Scan for the cell matching the given text and deliver its [X, Y] coordinate at center. 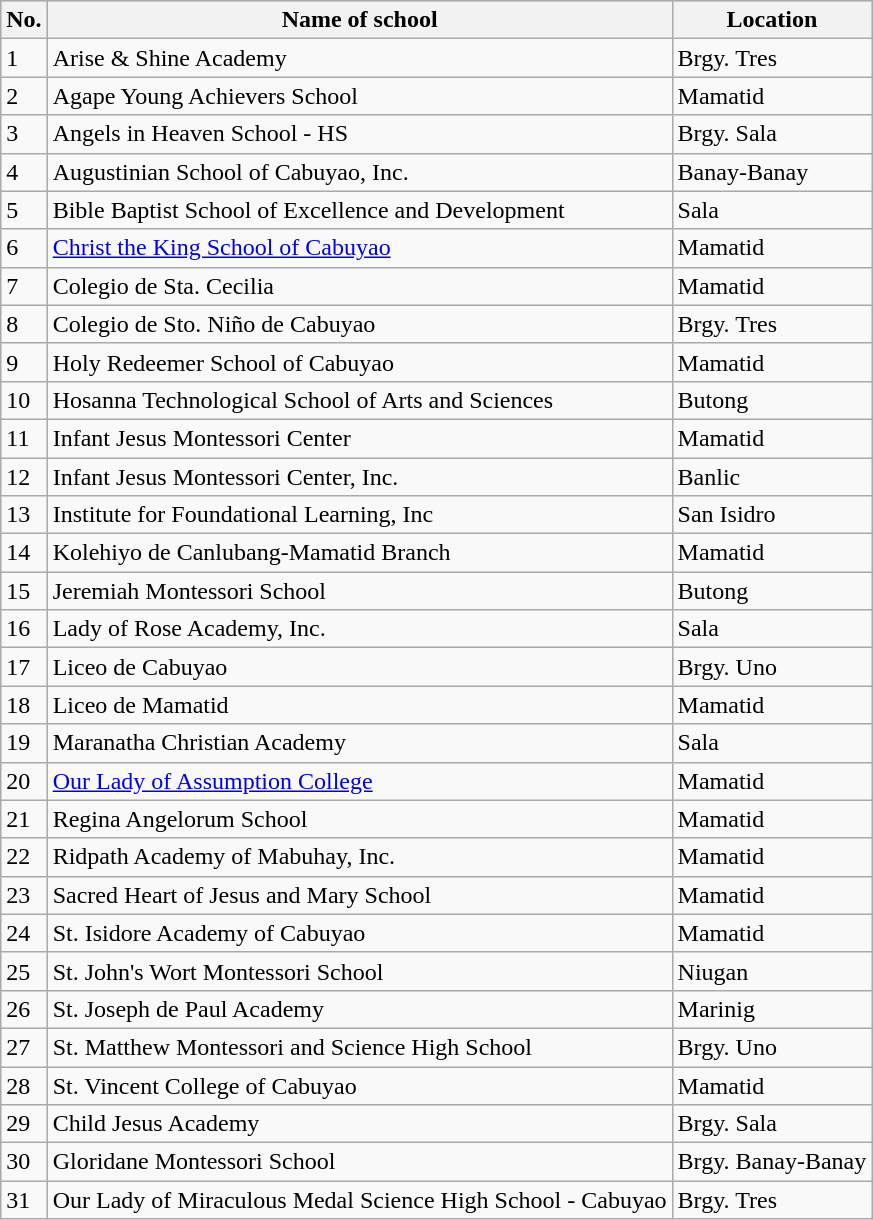
Child Jesus Academy [360, 1124]
2 [24, 96]
St. John's Wort Montessori School [360, 971]
Marinig [772, 1009]
Agape Young Achievers School [360, 96]
Our Lady of Assumption College [360, 781]
9 [24, 362]
16 [24, 629]
25 [24, 971]
27 [24, 1047]
Regina Angelorum School [360, 819]
14 [24, 553]
Location [772, 20]
Hosanna Technological School of Arts and Sciences [360, 400]
Christ the King School of Cabuyao [360, 248]
5 [24, 210]
17 [24, 667]
3 [24, 134]
Gloridane Montessori School [360, 1162]
San Isidro [772, 515]
18 [24, 705]
No. [24, 20]
St. Vincent College of Cabuyao [360, 1085]
19 [24, 743]
Maranatha Christian Academy [360, 743]
12 [24, 477]
Institute for Foundational Learning, Inc [360, 515]
Sacred Heart of Jesus and Mary School [360, 895]
Kolehiyo de Canlubang-Mamatid Branch [360, 553]
Bible Baptist School of Excellence and Development [360, 210]
St. Matthew Montessori and Science High School [360, 1047]
Our Lady of Miraculous Medal Science High School - Cabuyao [360, 1200]
10 [24, 400]
15 [24, 591]
St. Joseph de Paul Academy [360, 1009]
4 [24, 172]
Liceo de Mamatid [360, 705]
Colegio de Sto. Niño de Cabuyao [360, 324]
Banay-Banay [772, 172]
7 [24, 286]
Niugan [772, 971]
Augustinian School of Cabuyao, Inc. [360, 172]
Lady of Rose Academy, Inc. [360, 629]
Jeremiah Montessori School [360, 591]
29 [24, 1124]
Colegio de Sta. Cecilia [360, 286]
Ridpath Academy of Mabuhay, Inc. [360, 857]
13 [24, 515]
Infant Jesus Montessori Center, Inc. [360, 477]
21 [24, 819]
Banlic [772, 477]
Angels in Heaven School - HS [360, 134]
Infant Jesus Montessori Center [360, 438]
6 [24, 248]
Liceo de Cabuyao [360, 667]
Arise & Shine Academy [360, 58]
30 [24, 1162]
Brgy. Banay-Banay [772, 1162]
Name of school [360, 20]
Holy Redeemer School of Cabuyao [360, 362]
23 [24, 895]
20 [24, 781]
24 [24, 933]
St. Isidore Academy of Cabuyao [360, 933]
22 [24, 857]
28 [24, 1085]
8 [24, 324]
1 [24, 58]
26 [24, 1009]
31 [24, 1200]
11 [24, 438]
